Scan for the cell matching the given text and deliver its [X, Y] coordinate at center. 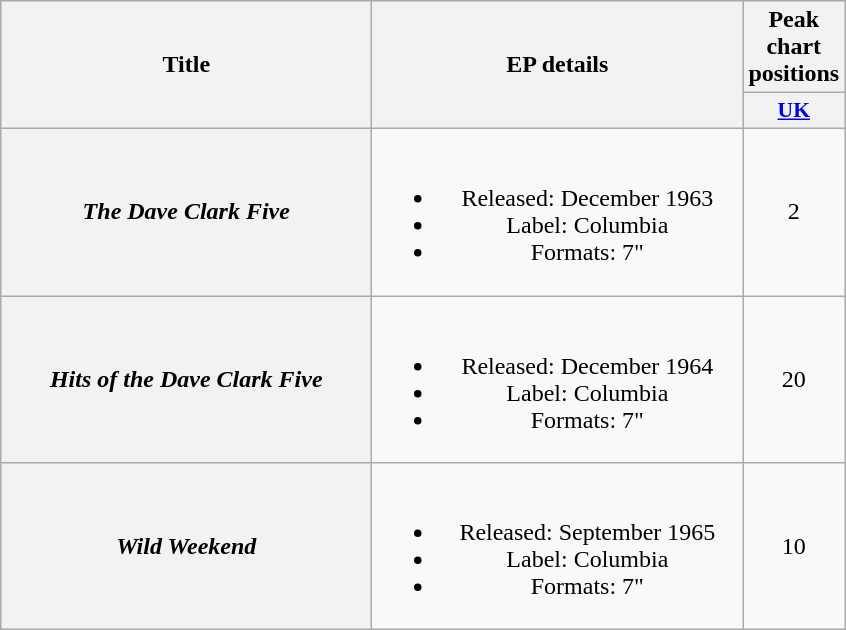
Wild Weekend [186, 546]
Hits of the Dave Clark Five [186, 380]
The Dave Clark Five [186, 212]
UK [794, 111]
Released: September 1965Label: ColumbiaFormats: 7" [558, 546]
Released: December 1964Label: ColumbiaFormats: 7" [558, 380]
Peak chart positions [794, 47]
20 [794, 380]
10 [794, 546]
2 [794, 212]
EP details [558, 65]
Released: December 1963Label: ColumbiaFormats: 7" [558, 212]
Title [186, 65]
